Detect which cell encompasses the target text, then output its (x, y) center coordinate. 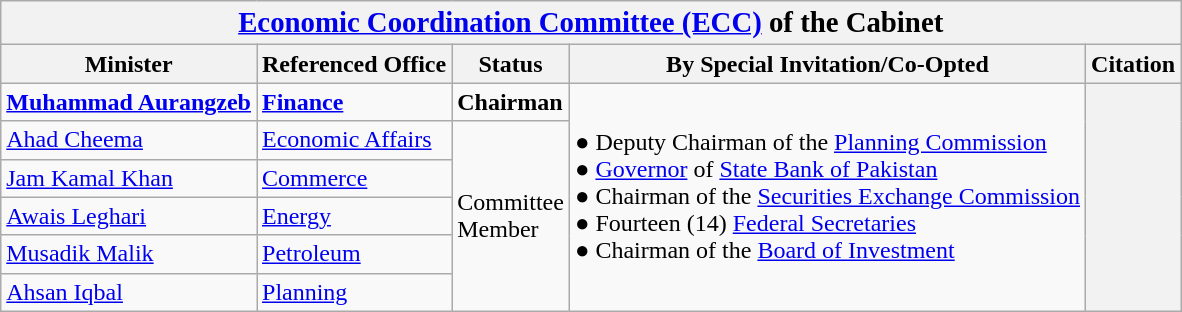
Citation (1134, 64)
Awais Leghari (129, 216)
Status (511, 64)
CommitteeMember (511, 216)
Petroleum (354, 254)
Chairman (511, 102)
Economic Coordination Committee (ECC) of the Cabinet (591, 23)
Ahad Cheema (129, 140)
Minister (129, 64)
Energy (354, 216)
Commerce (354, 178)
Muhammad Aurangzeb (129, 102)
Finance (354, 102)
Planning (354, 292)
Referenced Office (354, 64)
Ahsan Iqbal (129, 292)
Musadik Malik (129, 254)
Jam Kamal Khan (129, 178)
Economic Affairs (354, 140)
By Special Invitation/Co-Opted (827, 64)
